From the cell containing the given text, extract its center point as [x, y] coordinate. 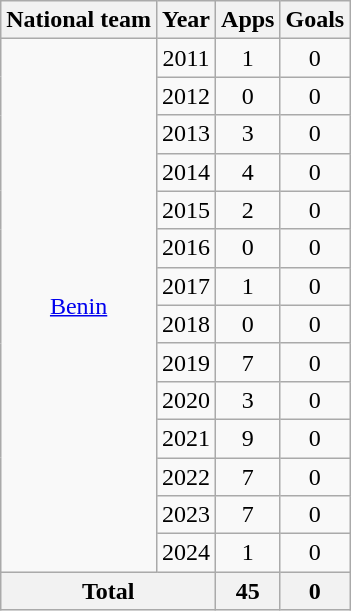
2023 [186, 515]
Apps [248, 20]
9 [248, 438]
2019 [186, 362]
2017 [186, 286]
2021 [186, 438]
2011 [186, 58]
Benin [79, 306]
Total [108, 591]
45 [248, 591]
2022 [186, 477]
2013 [186, 134]
2014 [186, 172]
2 [248, 210]
4 [248, 172]
2018 [186, 324]
2015 [186, 210]
2024 [186, 553]
2020 [186, 400]
National team [79, 20]
Goals [315, 20]
Year [186, 20]
2016 [186, 248]
2012 [186, 96]
